Extract the (x, y) coordinate from the center of the cell holding the provided text.  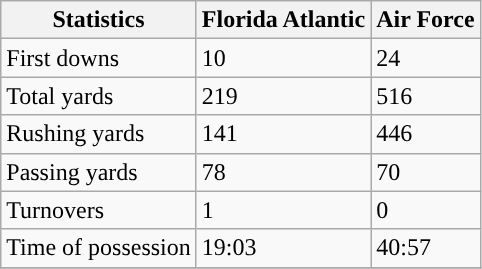
Total yards (99, 96)
Passing yards (99, 172)
0 (426, 210)
219 (283, 96)
141 (283, 134)
516 (426, 96)
10 (283, 58)
78 (283, 172)
Florida Atlantic (283, 20)
Time of possession (99, 248)
40:57 (426, 248)
1 (283, 210)
Turnovers (99, 210)
446 (426, 134)
70 (426, 172)
Rushing yards (99, 134)
Air Force (426, 20)
First downs (99, 58)
19:03 (283, 248)
24 (426, 58)
Statistics (99, 20)
